Output the [x, y] coordinate of the center of the cell containing the given text.  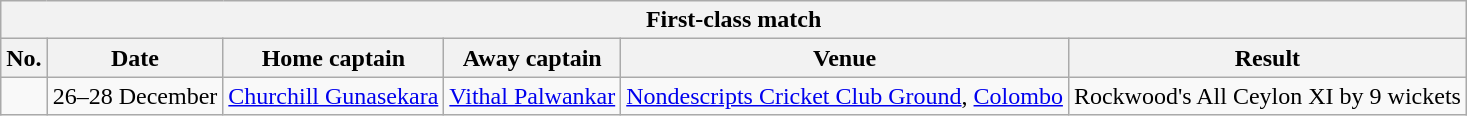
Vithal Palwankar [532, 96]
Date [135, 58]
No. [24, 58]
First-class match [734, 20]
Result [1267, 58]
Away captain [532, 58]
Rockwood's All Ceylon XI by 9 wickets [1267, 96]
Nondescripts Cricket Club Ground, Colombo [845, 96]
26–28 December [135, 96]
Home captain [334, 58]
Churchill Gunasekara [334, 96]
Venue [845, 58]
